For the text-containing cell, return its midpoint in (x, y) coordinate format. 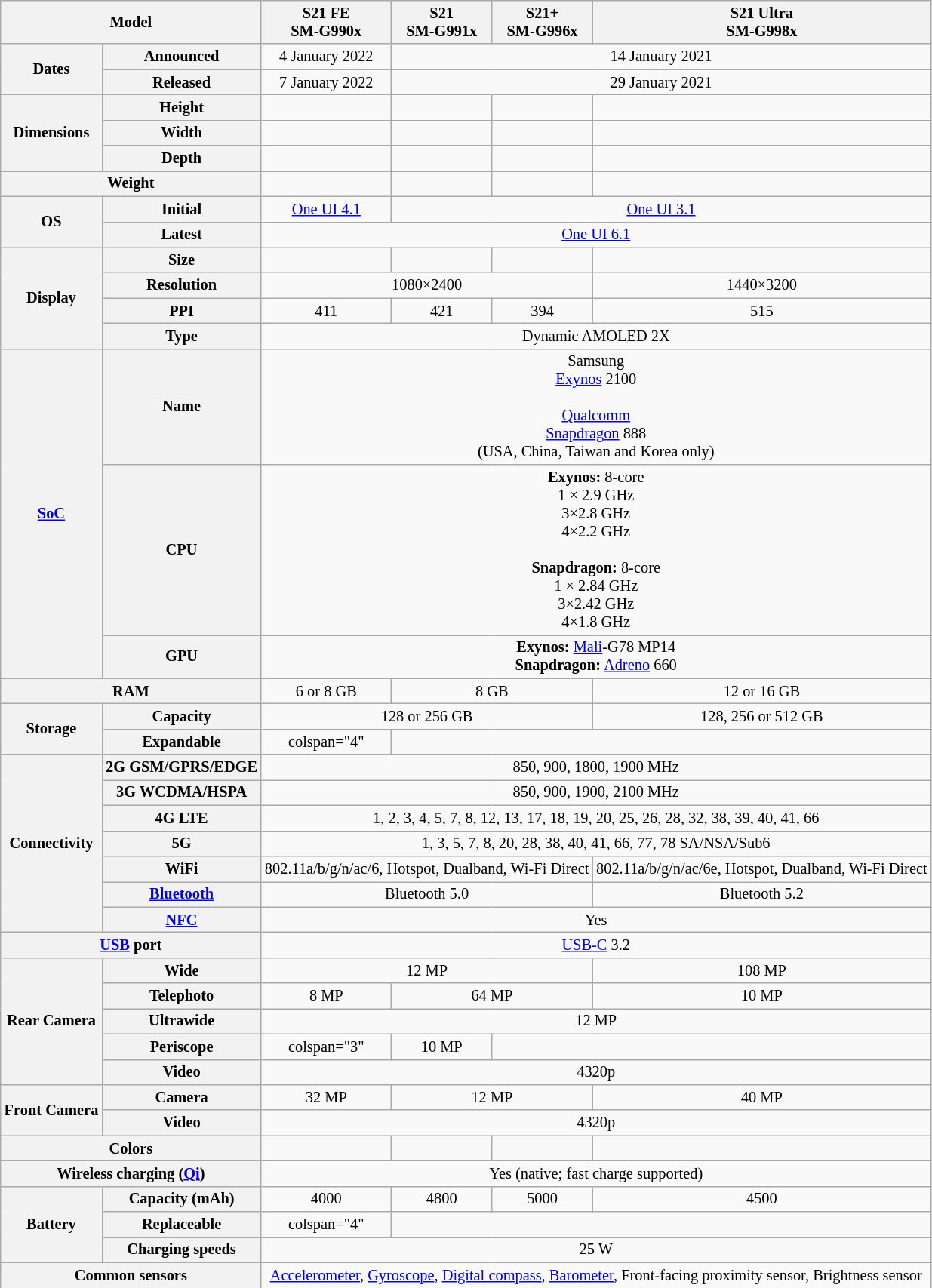
Accelerometer, Gyroscope, Digital compass, Barometer, Front-facing proximity sensor, Brightness sensor (596, 1275)
Front Camera (51, 1109)
Depth (181, 158)
1, 2, 3, 4, 5, 7, 8, 12, 13, 17, 18, 19, 20, 25, 26, 28, 32, 38, 39, 40, 41, 66 (596, 818)
128 or 256 GB (427, 716)
108 MP (761, 970)
WiFi (181, 868)
PPI (181, 311)
NFC (181, 920)
GPU (181, 656)
RAM (131, 691)
Bluetooth 5.0 (427, 894)
Bluetooth (181, 894)
421 (442, 311)
25 W (596, 1250)
Dates (51, 69)
S21+SM-G996x (542, 22)
Weight (131, 183)
32 MP (326, 1097)
394 (542, 311)
Battery (51, 1224)
Height (181, 107)
Common sensors (131, 1275)
4G LTE (181, 818)
One UI 3.1 (661, 209)
Dimensions (51, 133)
850, 900, 1800, 1900 MHz (596, 767)
14 January 2021 (661, 57)
8 GB (492, 691)
colspan="3" (326, 1047)
128, 256 or 512 GB (761, 716)
Bluetooth 5.2 (761, 894)
One UI 4.1 (326, 209)
USB port (131, 945)
Yes (native; fast charge supported) (596, 1173)
4500 (761, 1199)
4000 (326, 1199)
S21 UltraSM-G998x (761, 22)
Wireless charging (Qi) (131, 1173)
5000 (542, 1199)
850, 900, 1900, 2100 MHz (596, 792)
Exynos: Mali-G78 MP14Snapdragon: Adreno 660 (596, 656)
29 January 2021 (661, 82)
Announced (181, 57)
One UI 6.1 (596, 235)
Replaceable (181, 1225)
Periscope (181, 1047)
802.11a/b/g/n/ac/6, Hotspot, Dualband, Wi-Fi Direct (427, 868)
USB-C 3.2 (596, 945)
Resolution (181, 285)
Initial (181, 209)
Name (181, 407)
Capacity (mAh) (181, 1199)
802.11a/b/g/n/ac/6e, Hotspot, Dualband, Wi-Fi Direct (761, 868)
2G GSM/GPRS/EDGE (181, 767)
1080×2400 (427, 285)
Wide (181, 970)
64 MP (492, 996)
SamsungExynos 2100QualcommSnapdragon 888(USA, China, Taiwan and Korea only) (596, 407)
Released (181, 82)
Ultrawide (181, 1021)
4800 (442, 1199)
Capacity (181, 716)
1, 3, 5, 7, 8, 20, 28, 38, 40, 41, 66, 77, 78 SA/NSA/Sub6 (596, 844)
OS (51, 222)
Connectivity (51, 844)
Exynos: 8-core1 × 2.9 GHz3×2.8 GHz4×2.2 GHzSnapdragon: 8-core1 × 2.84 GHz3×2.42 GHz4×1.8 GHz (596, 550)
Charging speeds (181, 1250)
Storage (51, 729)
411 (326, 311)
Type (181, 336)
CPU (181, 550)
515 (761, 311)
Latest (181, 235)
12 or 16 GB (761, 691)
7 January 2022 (326, 82)
Dynamic AMOLED 2X (596, 336)
Model (131, 22)
Size (181, 260)
1440×3200 (761, 285)
3G WCDMA/HSPA (181, 792)
40 MP (761, 1097)
Colors (131, 1148)
5G (181, 844)
Display (51, 297)
Yes (596, 920)
S21 FESM-G990x (326, 22)
Rear Camera (51, 1021)
4 January 2022 (326, 57)
S21SM-G991x (442, 22)
6 or 8 GB (326, 691)
Expandable (181, 742)
SoC (51, 513)
Width (181, 133)
Telephoto (181, 996)
Camera (181, 1097)
8 MP (326, 996)
